Extract the [x, y] coordinate from the center of the cell holding the provided text.  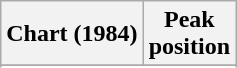
Chart (1984) [72, 34]
Peakposition [189, 34]
